For the text-containing cell, return its midpoint in [X, Y] coordinate format. 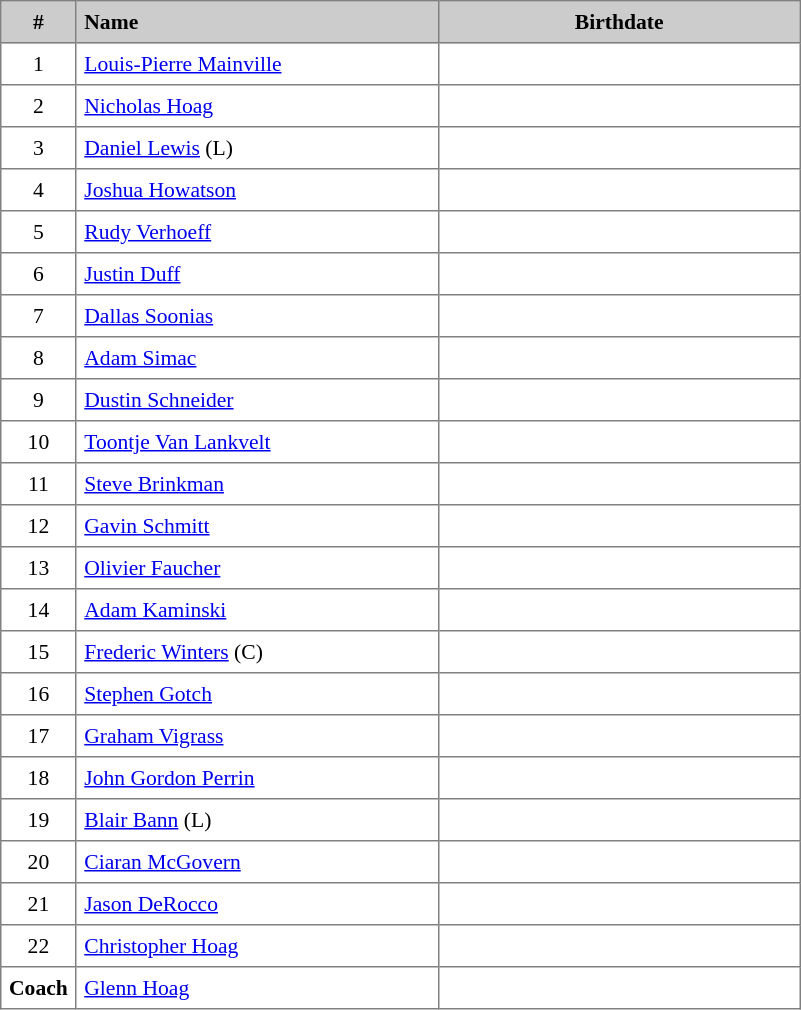
Jason DeRocco [257, 904]
8 [38, 358]
Steve Brinkman [257, 484]
12 [38, 526]
Stephen Gotch [257, 694]
2 [38, 106]
John Gordon Perrin [257, 778]
Joshua Howatson [257, 190]
Christopher Hoag [257, 946]
Rudy Verhoeff [257, 232]
19 [38, 820]
9 [38, 400]
Dallas Soonias [257, 316]
# [38, 22]
Olivier Faucher [257, 568]
6 [38, 274]
17 [38, 736]
Nicholas Hoag [257, 106]
20 [38, 862]
10 [38, 442]
Name [257, 22]
Toontje Van Lankvelt [257, 442]
13 [38, 568]
22 [38, 946]
18 [38, 778]
Justin Duff [257, 274]
Blair Bann (L) [257, 820]
Gavin Schmitt [257, 526]
7 [38, 316]
Adam Kaminski [257, 610]
4 [38, 190]
3 [38, 148]
Coach [38, 988]
Frederic Winters (C) [257, 652]
Daniel Lewis (L) [257, 148]
Louis-Pierre Mainville [257, 64]
15 [38, 652]
1 [38, 64]
21 [38, 904]
16 [38, 694]
Ciaran McGovern [257, 862]
Adam Simac [257, 358]
5 [38, 232]
Graham Vigrass [257, 736]
Birthdate [619, 22]
11 [38, 484]
Glenn Hoag [257, 988]
14 [38, 610]
Dustin Schneider [257, 400]
